Pinpoint the cell where the given text exists, returning its [X, Y] midpoint coordinate. 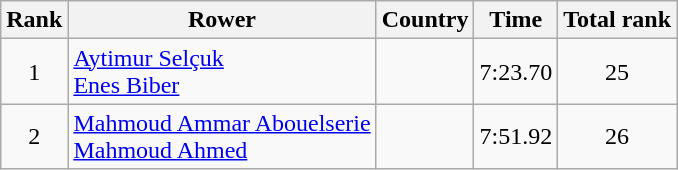
Country [425, 20]
Rower [222, 20]
25 [618, 72]
Rank [34, 20]
7:51.92 [516, 136]
Time [516, 20]
1 [34, 72]
7:23.70 [516, 72]
26 [618, 136]
2 [34, 136]
Mahmoud Ammar AbouelserieMahmoud Ahmed [222, 136]
Total rank [618, 20]
Aytimur SelçukEnes Biber [222, 72]
